Return the (x, y) coordinate for the center point of the cell that contains the specified text.  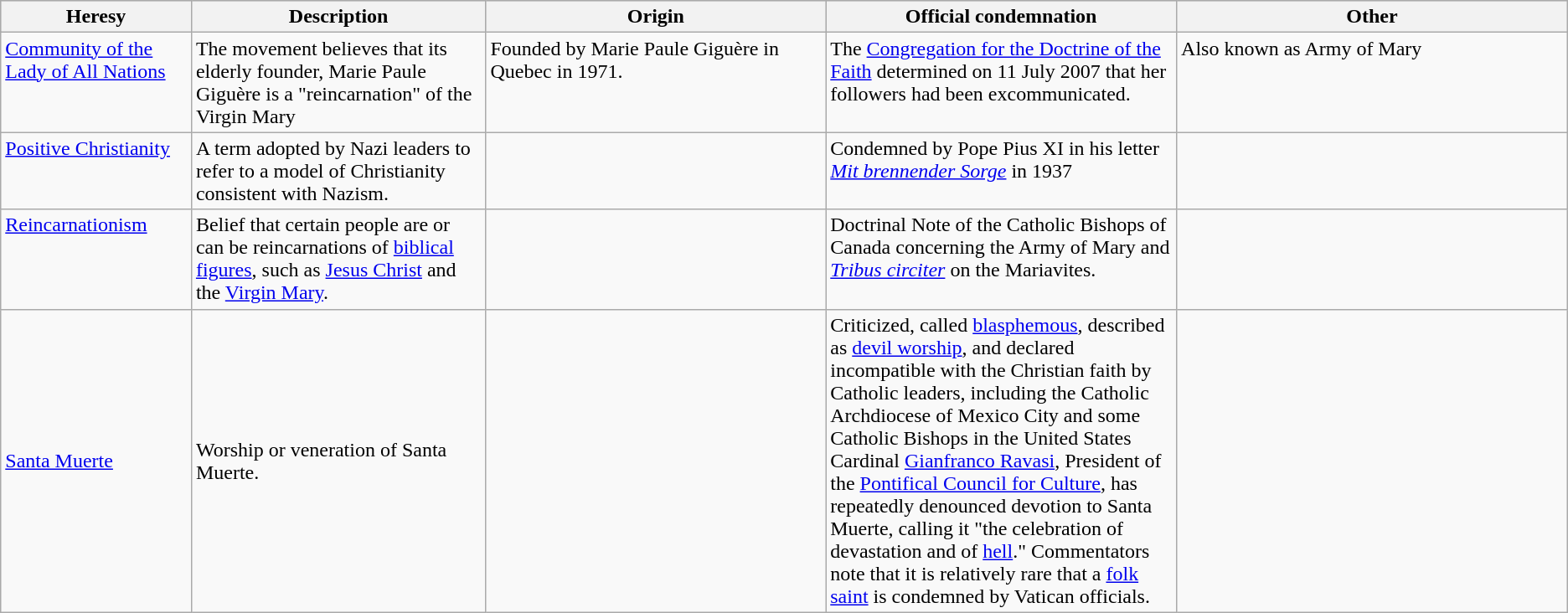
Doctrinal Note of the Catholic Bishops of Canada concerning the Army of Mary and Tribus circiter on the Mariavites. (1002, 260)
Community of the Lady of All Nations (96, 82)
Heresy (96, 17)
A term adopted by Nazi leaders to refer to a model of Christianity consistent with Nazism. (338, 171)
Santa Muerte (96, 461)
Official condemnation (1002, 17)
Founded by Marie Paule Giguère in Quebec in 1971. (656, 82)
The movement believes that its elderly founder, Marie Paule Giguère is a "reincarnation" of the Virgin Mary (338, 82)
Belief that certain people are or can be reincarnations of biblical figures, such as Jesus Christ and the Virgin Mary. (338, 260)
Other (1372, 17)
Origin (656, 17)
Positive Christianity (96, 171)
The Congregation for the Doctrine of the Faith determined on 11 July 2007 that her followers had been excommunicated. (1002, 82)
Condemned by Pope Pius XI in his letter Mit brennender Sorge in 1937 (1002, 171)
Reincarnationism (96, 260)
Description (338, 17)
Also known as Army of Mary (1372, 82)
Worship or veneration of Santa Muerte. (338, 461)
